Capture the cell that displays the provided text and extract its [x, y] central coordinate. 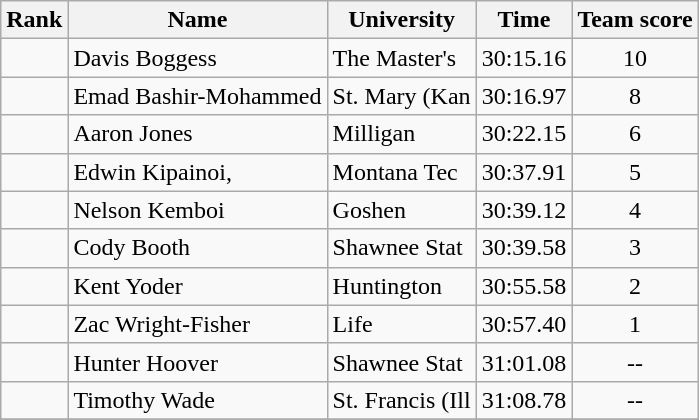
31:01.08 [524, 362]
8 [635, 96]
Milligan [402, 134]
Time [524, 20]
Davis Boggess [198, 58]
31:08.78 [524, 400]
Life [402, 324]
Emad Bashir-Mohammed [198, 96]
Zac Wright-Fisher [198, 324]
6 [635, 134]
10 [635, 58]
Goshen [402, 210]
St. Francis (Ill [402, 400]
30:55.58 [524, 286]
Edwin Kipainoi, [198, 172]
Montana Tec [402, 172]
2 [635, 286]
Timothy Wade [198, 400]
Nelson Kemboi [198, 210]
St. Mary (Kan [402, 96]
30:57.40 [524, 324]
Rank [34, 20]
30:39.12 [524, 210]
4 [635, 210]
30:39.58 [524, 248]
Name [198, 20]
The Master's [402, 58]
30:22.15 [524, 134]
Aaron Jones [198, 134]
Team score [635, 20]
Huntington [402, 286]
30:15.16 [524, 58]
5 [635, 172]
30:16.97 [524, 96]
Cody Booth [198, 248]
3 [635, 248]
University [402, 20]
Kent Yoder [198, 286]
30:37.91 [524, 172]
Hunter Hoover [198, 362]
1 [635, 324]
